Pinpoint the cell where the given text exists, returning its (X, Y) midpoint coordinate. 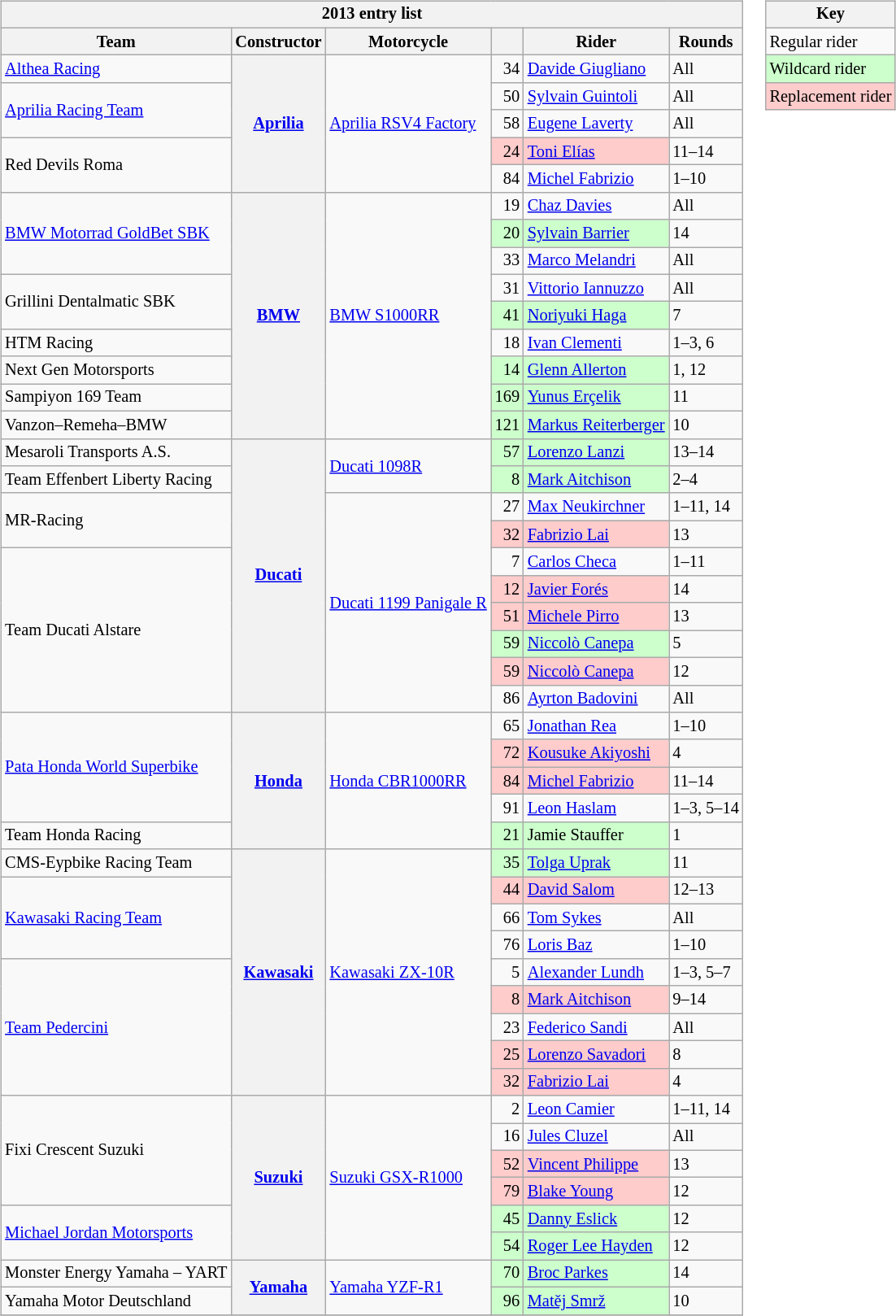
Jamie Stauffer (597, 835)
Yamaha YZF-R1 (408, 1287)
Yamaha (278, 1287)
Jules Cluzel (597, 1137)
Aprilia RSV4 Factory (408, 124)
Ducati 1199 Panigale R (408, 602)
Fixi Crescent Suzuki (115, 1150)
BMW (278, 316)
Michael Jordan Motorsports (115, 1233)
33 (507, 261)
Javier Forés (597, 589)
Lorenzo Lanzi (597, 452)
1, 12 (706, 370)
Rider (597, 41)
Regular rider (831, 41)
Blake Young (597, 1192)
1 (706, 835)
Eugene Laverty (597, 124)
21 (507, 835)
Marco Melandri (597, 261)
2013 entry list (372, 15)
Tom Sykes (597, 917)
Roger Lee Hayden (597, 1246)
Davide Giugliano (597, 69)
Team Ducati Alstare (115, 630)
Red Devils Roma (115, 164)
Ducati (278, 576)
Team Effenbert Liberty Racing (115, 480)
1–3, 6 (706, 343)
66 (507, 917)
12–13 (706, 891)
121 (507, 425)
Constructor (278, 41)
Suzuki (278, 1178)
Honda CBR1000RR (408, 781)
Matěj Smrž (597, 1301)
Ayrton Badovini (597, 699)
70 (507, 1274)
20 (507, 233)
Michele Pirro (597, 617)
31 (507, 288)
23 (507, 1027)
Kawasaki ZX-10R (408, 973)
34 (507, 69)
Lorenzo Savadori (597, 1055)
Honda (278, 781)
25 (507, 1055)
Loris Baz (597, 945)
Key (831, 15)
13–14 (706, 452)
Vincent Philippe (597, 1164)
91 (507, 808)
Next Gen Motorsports (115, 370)
1–3, 5–7 (706, 973)
Max Neukirchner (597, 507)
Chaz Davies (597, 206)
David Salom (597, 891)
Leon Haslam (597, 808)
24 (507, 151)
9–14 (706, 1000)
57 (507, 452)
Kawasaki Racing Team (115, 917)
Glenn Allerton (597, 370)
Wildcard rider (831, 69)
Team (115, 41)
2–4 (706, 480)
52 (507, 1164)
Noriyuki Haga (597, 316)
76 (507, 945)
2 (507, 1109)
Broc Parkes (597, 1274)
1–3, 5–14 (706, 808)
72 (507, 753)
1–11 (706, 562)
HTM Racing (115, 343)
Carlos Checa (597, 562)
Pata Honda World Superbike (115, 768)
169 (507, 398)
MR-Racing (115, 521)
Aprilia Racing Team (115, 111)
Althea Racing (115, 69)
Alexander Lundh (597, 973)
Vittorio Iannuzzo (597, 288)
Jonathan Rea (597, 726)
Aprilia (278, 124)
Grillini Dentalmatic SBK (115, 301)
Team Pedercini (115, 1027)
86 (507, 699)
Monster Energy Yamaha – YART (115, 1274)
Rounds (706, 41)
18 (507, 343)
Suzuki GSX-R1000 (408, 1178)
Vanzon–Remeha–BMW (115, 425)
Federico Sandi (597, 1027)
Leon Camier (597, 1109)
Yamaha Motor Deutschland (115, 1301)
Kawasaki (278, 973)
Tolga Uprak (597, 863)
44 (507, 891)
Yunus Erçelik (597, 398)
Markus Reiterberger (597, 425)
Mesaroli Transports A.S. (115, 452)
Replacement rider (831, 97)
Sampiyon 169 Team (115, 398)
BMW Motorrad GoldBet SBK (115, 233)
Motorcycle (408, 41)
CMS-Eypbike Racing Team (115, 863)
Sylvain Barrier (597, 233)
Kousuke Akiyoshi (597, 753)
58 (507, 124)
Sylvain Guintoli (597, 97)
Danny Eslick (597, 1219)
Team Honda Racing (115, 835)
96 (507, 1301)
45 (507, 1219)
BMW S1000RR (408, 316)
19 (507, 206)
16 (507, 1137)
Ducati 1098R (408, 465)
50 (507, 97)
Ivan Clementi (597, 343)
79 (507, 1192)
Toni Elías (597, 151)
35 (507, 863)
51 (507, 617)
27 (507, 507)
65 (507, 726)
41 (507, 316)
54 (507, 1246)
